Extract the [X, Y] coordinate from the center of the cell holding the provided text.  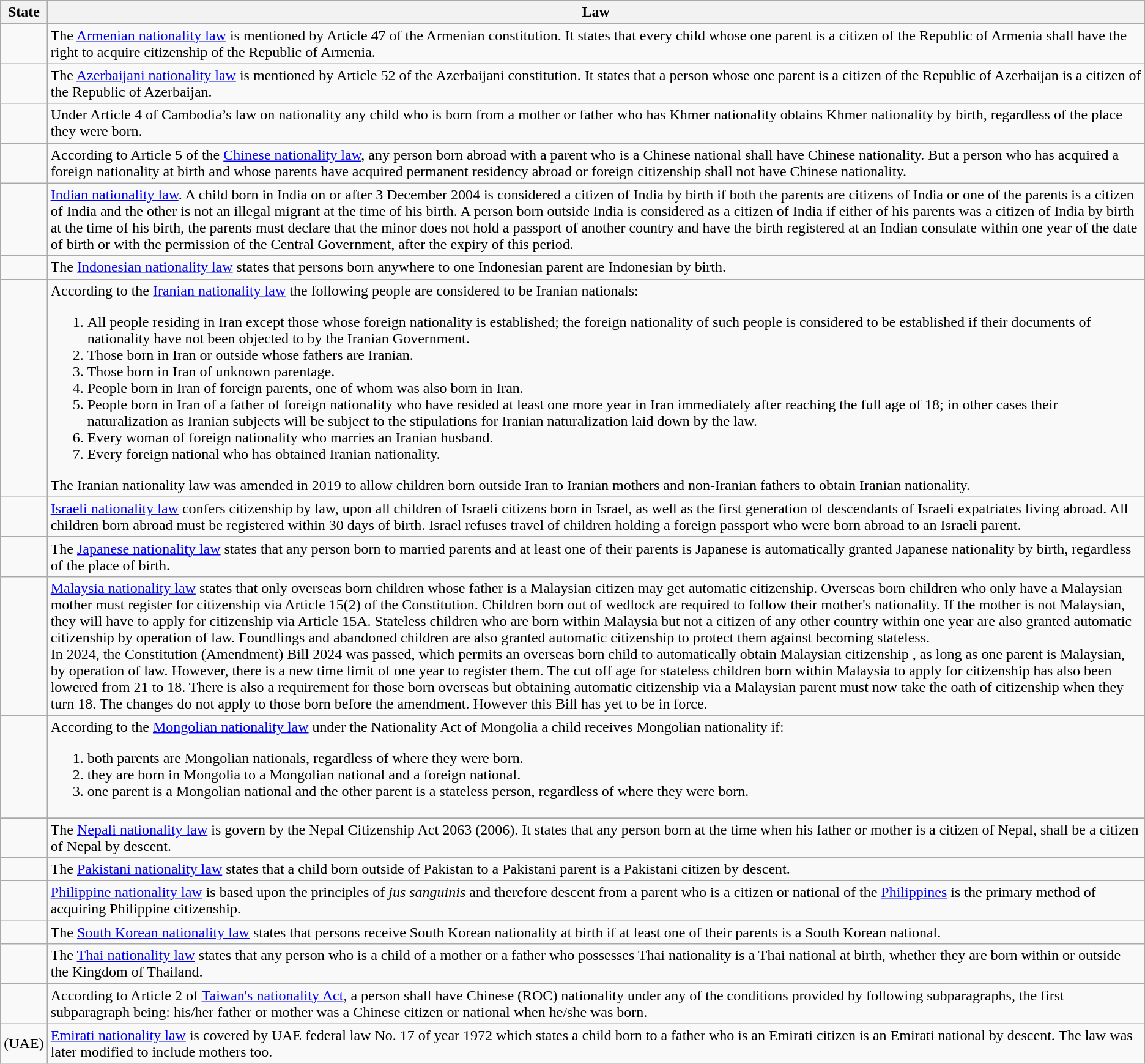
Law [596, 12]
State [24, 12]
(UAE) [24, 1044]
The Indonesian nationality law states that persons born anywhere to one Indonesian parent are Indonesian by birth. [596, 267]
The Pakistani nationality law states that a child born outside of Pakistan to a Pakistani parent is a Pakistani citizen by descent. [596, 869]
